Locate the cell with the specified text and output its (X, Y) center coordinate. 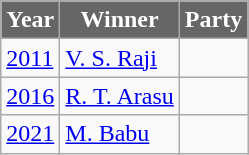
Year (30, 20)
R. T. Arasu (120, 96)
2011 (30, 58)
Winner (120, 20)
2021 (30, 134)
Party (213, 20)
2016 (30, 96)
M. Babu (120, 134)
V. S. Raji (120, 58)
